Determine the [X, Y] coordinate at the center of the cell enclosing the given text.  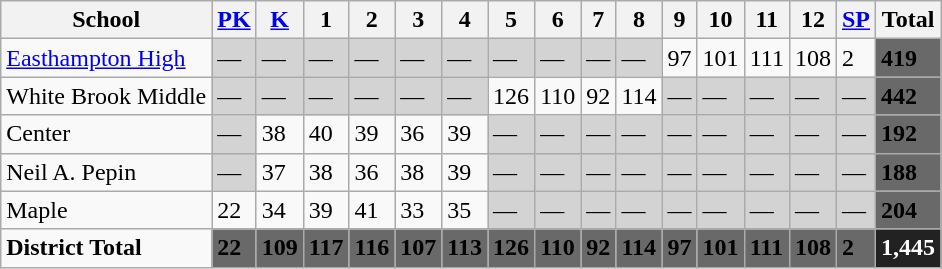
Center [106, 134]
7 [598, 20]
SP [856, 20]
3 [418, 20]
40 [326, 134]
192 [908, 134]
41 [372, 210]
1,445 [908, 248]
113 [465, 248]
116 [372, 248]
5 [512, 20]
33 [418, 210]
10 [720, 20]
117 [326, 248]
109 [280, 248]
Neil A. Pepin [106, 172]
419 [908, 58]
Easthampton High [106, 58]
442 [908, 96]
School [106, 20]
12 [812, 20]
35 [465, 210]
1 [326, 20]
6 [558, 20]
K [280, 20]
37 [280, 172]
9 [680, 20]
107 [418, 248]
11 [766, 20]
4 [465, 20]
Maple [106, 210]
District Total [106, 248]
8 [639, 20]
PK [234, 20]
White Brook Middle [106, 96]
34 [280, 210]
188 [908, 172]
Total [908, 20]
204 [908, 210]
